Find where the given text appears and provide that cell's center as [X, Y] coordinate. 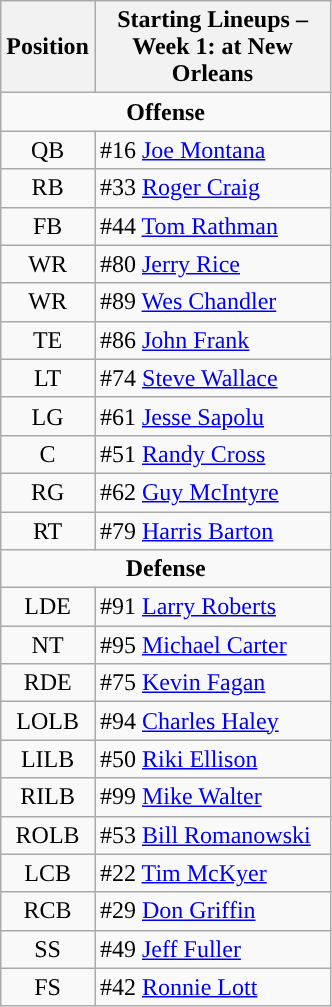
#62 Guy McIntyre [212, 492]
LT [48, 378]
#80 Jerry Rice [212, 264]
SS [48, 949]
Position [48, 47]
LCB [48, 873]
ROLB [48, 835]
#49 Jeff Fuller [212, 949]
RB [48, 188]
#89 Wes Chandler [212, 302]
LDE [48, 607]
C [48, 454]
#95 Michael Carter [212, 645]
NT [48, 645]
FB [48, 226]
RG [48, 492]
#86 John Frank [212, 340]
RCB [48, 911]
#91 Larry Roberts [212, 607]
Defense [166, 569]
LOLB [48, 721]
LG [48, 416]
#16 Joe Montana [212, 150]
#99 Mike Walter [212, 797]
#44 Tom Rathman [212, 226]
#51 Randy Cross [212, 454]
#74 Steve Wallace [212, 378]
#42 Ronnie Lott [212, 987]
#61 Jesse Sapolu [212, 416]
#50 Riki Ellison [212, 759]
RT [48, 531]
QB [48, 150]
RDE [48, 683]
RILB [48, 797]
#53 Bill Romanowski [212, 835]
#22 Tim McKyer [212, 873]
#33 Roger Craig [212, 188]
Starting Lineups – Week 1: at New Orleans [212, 47]
#75 Kevin Fagan [212, 683]
#94 Charles Haley [212, 721]
LILB [48, 759]
#29 Don Griffin [212, 911]
TE [48, 340]
FS [48, 987]
#79 Harris Barton [212, 531]
Offense [166, 112]
